Identify which cell holds the provided text, then report its (X, Y) central coordinate. 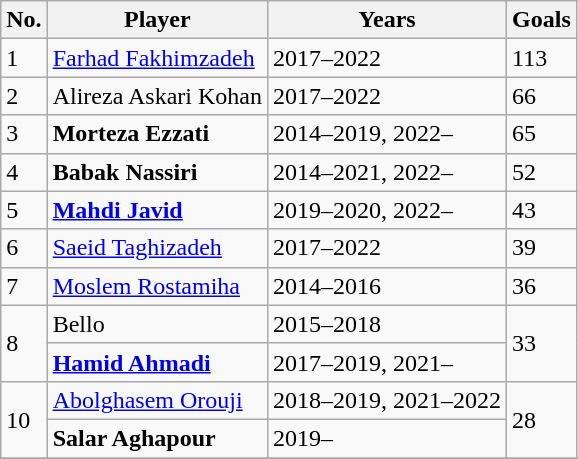
2 (24, 96)
2019– (386, 438)
2014–2019, 2022– (386, 134)
33 (542, 343)
2014–2016 (386, 286)
2018–2019, 2021–2022 (386, 400)
1 (24, 58)
Player (157, 20)
2019–2020, 2022– (386, 210)
Morteza Ezzati (157, 134)
3 (24, 134)
4 (24, 172)
Abolghasem Orouji (157, 400)
Babak Nassiri (157, 172)
No. (24, 20)
5 (24, 210)
52 (542, 172)
65 (542, 134)
66 (542, 96)
Bello (157, 324)
Alireza Askari Kohan (157, 96)
Goals (542, 20)
Hamid Ahmadi (157, 362)
36 (542, 286)
39 (542, 248)
10 (24, 419)
Farhad Fakhimzadeh (157, 58)
8 (24, 343)
6 (24, 248)
2015–2018 (386, 324)
Mahdi Javid (157, 210)
Saeid Taghizadeh (157, 248)
2017–2019, 2021– (386, 362)
Salar Aghapour (157, 438)
28 (542, 419)
7 (24, 286)
Years (386, 20)
43 (542, 210)
Moslem Rostamiha (157, 286)
2014–2021, 2022– (386, 172)
113 (542, 58)
